Scan for the cell matching the given text and deliver its (x, y) coordinate at center. 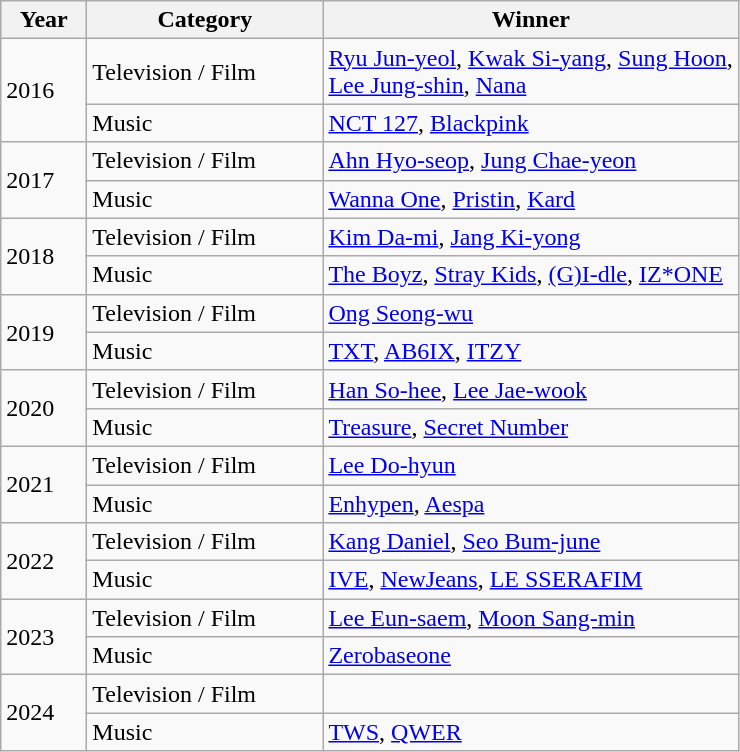
Ryu Jun-yeol, Kwak Si-yang, Sung Hoon, Lee Jung-shin, Nana (531, 72)
Lee Eun-saem, Moon Sang-min (531, 618)
IVE, NewJeans, LE SSERAFIM (531, 580)
Wanna One, Pristin, Kard (531, 199)
Treasure, Secret Number (531, 427)
Han So-hee, Lee Jae-wook (531, 389)
NCT 127, Blackpink (531, 123)
TWS, QWER (531, 732)
2022 (44, 561)
2016 (44, 90)
2018 (44, 256)
Lee Do-hyun (531, 465)
Enhypen, Aespa (531, 503)
2019 (44, 332)
Category (205, 20)
Kim Da-mi, Jang Ki-yong (531, 237)
The Boyz, Stray Kids, (G)I-dle, IZ*ONE (531, 275)
2023 (44, 637)
Year (44, 20)
2021 (44, 484)
Zerobaseone (531, 656)
Ahn Hyo-seop, Jung Chae-yeon (531, 161)
2017 (44, 180)
Kang Daniel, Seo Bum-june (531, 542)
Ong Seong-wu (531, 313)
2024 (44, 713)
2020 (44, 408)
TXT, AB6IX, ITZY (531, 351)
Winner (531, 20)
